Output the [x, y] coordinate of the center of the cell containing the given text.  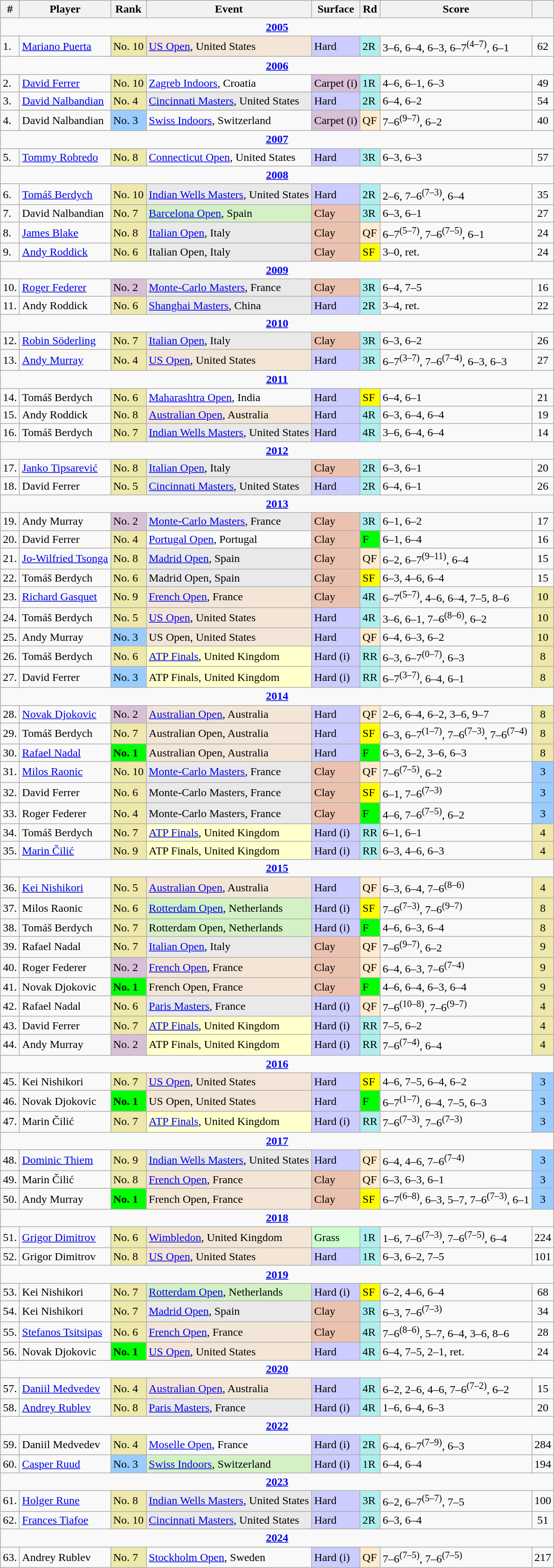
25. [10, 637]
2016 [277, 1064]
James Blake [65, 233]
49 [543, 83]
34 [543, 1311]
1. [10, 47]
20. [10, 539]
Shanghai Masters, China [229, 305]
224 [543, 1238]
54 [543, 101]
2008 [277, 175]
11. [10, 305]
Dominic Thiem [65, 1160]
68 [543, 1292]
35. [10, 850]
2020 [277, 1369]
6–3, 6–4 [456, 1520]
17 [543, 521]
62. [10, 1520]
Rank [128, 9]
16. [10, 433]
2006 [277, 65]
18. [10, 486]
52. [10, 1256]
17. [10, 468]
7. [10, 214]
6–2, 6–7(5–7), 7–5 [456, 1501]
2007 [277, 139]
14 [543, 433]
Janko Tipsarević [65, 468]
12. [10, 341]
14. [10, 397]
6–3, 6–2 [456, 341]
37. [10, 909]
6–3, 6–7(0–7), 6–3 [456, 657]
Zagreb Indoors, Croatia [229, 83]
4. [10, 120]
57 [543, 157]
217 [543, 1558]
6–4, 7–5, 2–1, ret. [456, 1351]
Tommy Robredo [65, 157]
6–7(1–7), 6–4, 7–5, 6–3 [456, 1101]
6–3, 6–2, 3–6, 6–3 [456, 753]
3–6, 6–1, 7–6(8–6), 6–2 [456, 617]
13. [10, 360]
2015 [277, 868]
46. [10, 1101]
22 [543, 305]
6–2, 2–6, 4–6, 7–6(7–2), 6–2 [456, 1389]
39. [10, 947]
10. [10, 288]
Jo-Wilfried Tsonga [65, 559]
51. [10, 1238]
7–5, 6–2 [456, 1025]
Wimbledon, United Kingdom [229, 1238]
Moselle Open, France [229, 1445]
Score [456, 9]
2018 [277, 1218]
53. [10, 1292]
Richard Gasquet [65, 597]
Portugal Open, Portugal [229, 539]
19. [10, 521]
8. [10, 233]
34. [10, 833]
Grass [336, 1238]
2009 [277, 270]
194 [543, 1464]
40. [10, 967]
Robin Söderling [65, 341]
28. [10, 714]
59. [10, 1445]
35 [543, 194]
47. [10, 1122]
6–3, 6–2, 7–5 [456, 1256]
7–6(7–3), 7–6(7–3) [456, 1122]
7–6(10–8), 7–6(9–7) [456, 1006]
2019 [277, 1274]
2013 [277, 504]
284 [543, 1445]
6–7(5–7), 4–6, 6–4, 7–5, 8–6 [456, 597]
6–1, 6–4 [456, 539]
6–4, 4–6, 7–6(7–4) [456, 1160]
6–3, 7–6(7–3) [456, 1311]
31. [10, 772]
51 [543, 1520]
1–6, 6–4, 6–3 [456, 1408]
38. [10, 928]
2010 [277, 323]
24. [10, 617]
6–7(3–7), 7–6(7–4), 6–3, 6–3 [456, 360]
6. [10, 194]
4–6, 7–5, 6–4, 6–2 [456, 1082]
21. [10, 559]
6–2, 6–7(9–11), 6–4 [456, 559]
2012 [277, 451]
2024 [277, 1538]
48. [10, 1160]
33. [10, 813]
7–6(7–5), 6–2 [456, 772]
Stefanos Tsitsipas [65, 1332]
Surface [336, 9]
Rd [370, 9]
7–6(7–3), 7–6(9–7) [456, 909]
100 [543, 1501]
6–4, 6–7(7–9), 6–3 [456, 1445]
2005 [277, 27]
7–6(7–4), 6–4 [456, 1045]
45. [10, 1082]
44. [10, 1045]
4–6, 7–6(7–5), 6–2 [456, 813]
6–3, 4–6, 6–4 [456, 578]
6–4, 6–3, 6–2 [456, 637]
Maharashtra Open, India [229, 397]
6–7(6–8), 6–3, 5–7, 7–6(7–3), 6–1 [456, 1199]
22. [10, 578]
4–6, 6–4, 6–3, 6–4 [456, 987]
4–6, 6–3, 6–4 [456, 928]
3. [10, 101]
6–1, 6–2 [456, 521]
29. [10, 733]
6–3, 6–4, 6–4 [456, 415]
6–3, 4–6, 6–3 [456, 850]
2–6, 7–6(7–3), 6–4 [456, 194]
Player [65, 9]
21 [543, 397]
23. [10, 597]
6–3, 6–7(1–7), 7–6(7–3), 7–6(7–4) [456, 733]
7–6(8–6), 5–7, 6–4, 3–6, 8–6 [456, 1332]
30. [10, 753]
Casper Ruud [65, 1464]
Stockholm Open, Sweden [229, 1558]
32. [10, 793]
101 [543, 1256]
15. [10, 415]
43. [10, 1025]
62 [543, 47]
6–4, 6–2 [456, 101]
58. [10, 1408]
Holger Rune [65, 1501]
2011 [277, 379]
3–6, 6–4, 6–3, 6–7(4–7), 6–1 [456, 47]
50. [10, 1199]
2017 [277, 1141]
6–1, 6–1 [456, 833]
6–3, 6–3, 6–1 [456, 1179]
4–6, 6–1, 6–3 [456, 83]
49. [10, 1179]
6–4, 6–3, 7–6(7–4) [456, 967]
36. [10, 888]
6–2, 4–6, 6–4 [456, 1292]
6–7(3–7), 6–4, 6–1 [456, 677]
Frances Tiafoe [65, 1520]
6–3, 6–3 [456, 157]
# [10, 9]
2022 [277, 1425]
Event [229, 9]
41. [10, 987]
3–6, 6–4, 6–4 [456, 433]
27. [10, 677]
42. [10, 1006]
6–7(5–7), 7–6(7–5), 6–1 [456, 233]
60. [10, 1464]
61. [10, 1501]
7–6(7–5), 7–6(7–5) [456, 1558]
54. [10, 1311]
6–3, 6–4, 7–6(8–6) [456, 888]
19 [543, 415]
63. [10, 1558]
6–4, 6–4 [456, 1464]
Barcelona Open, Spain [229, 214]
Connecticut Open, United States [229, 157]
40 [543, 120]
6–1, 7–6(7–3) [456, 793]
Mariano Puerta [65, 47]
28 [543, 1332]
2–6, 6–4, 6–2, 3–6, 9–7 [456, 714]
3–0, ret. [456, 252]
26. [10, 657]
5. [10, 157]
2. [10, 83]
6–4, 7–5 [456, 288]
3–4, ret. [456, 305]
9. [10, 252]
56. [10, 1351]
55. [10, 1332]
2014 [277, 696]
2023 [277, 1482]
1–6, 7–6(7–3), 7–6(7–5), 6–4 [456, 1238]
57. [10, 1389]
